Find where the given text appears and provide that cell's center as [x, y] coordinate. 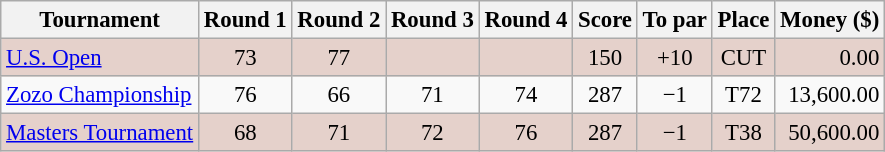
Place [743, 20]
68 [246, 133]
0.00 [830, 58]
73 [246, 58]
U.S. Open [100, 58]
77 [339, 58]
74 [526, 95]
Money ($) [830, 20]
150 [606, 58]
Round 3 [433, 20]
50,600.00 [830, 133]
13,600.00 [830, 95]
Masters Tournament [100, 133]
Round 2 [339, 20]
CUT [743, 58]
T38 [743, 133]
To par [674, 20]
66 [339, 95]
Round 4 [526, 20]
Round 1 [246, 20]
Tournament [100, 20]
Score [606, 20]
T72 [743, 95]
Zozo Championship [100, 95]
72 [433, 133]
+10 [674, 58]
